Detect which cell encompasses the target text, then output its [x, y] center coordinate. 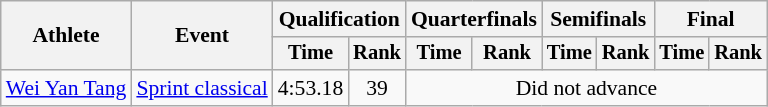
Final [710, 19]
Wei Yan Tang [66, 88]
4:53.18 [310, 88]
Event [202, 36]
Qualification [340, 19]
39 [377, 88]
Did not advance [586, 88]
Athlete [66, 36]
Sprint classical [202, 88]
Semifinals [598, 19]
Quarterfinals [474, 19]
